For the text-containing cell, return its midpoint in (X, Y) coordinate format. 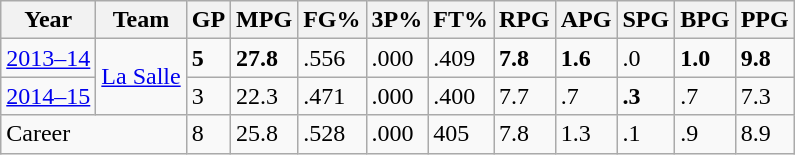
3 (208, 96)
.556 (332, 58)
FT% (461, 20)
.1 (646, 134)
5 (208, 58)
Year (48, 20)
22.3 (264, 96)
RPG (525, 20)
.9 (705, 134)
2014–15 (48, 96)
1.6 (586, 58)
1.0 (705, 58)
MPG (264, 20)
PPG (764, 20)
7.3 (764, 96)
3P% (397, 20)
9.8 (764, 58)
.471 (332, 96)
.0 (646, 58)
GP (208, 20)
.3 (646, 96)
Team (141, 20)
8.9 (764, 134)
7.7 (525, 96)
SPG (646, 20)
.409 (461, 58)
.528 (332, 134)
2013–14 (48, 58)
La Salle (141, 77)
405 (461, 134)
.400 (461, 96)
25.8 (264, 134)
Career (94, 134)
APG (586, 20)
1.3 (586, 134)
8 (208, 134)
FG% (332, 20)
BPG (705, 20)
27.8 (264, 58)
